For the text-containing cell, return its midpoint in (X, Y) coordinate format. 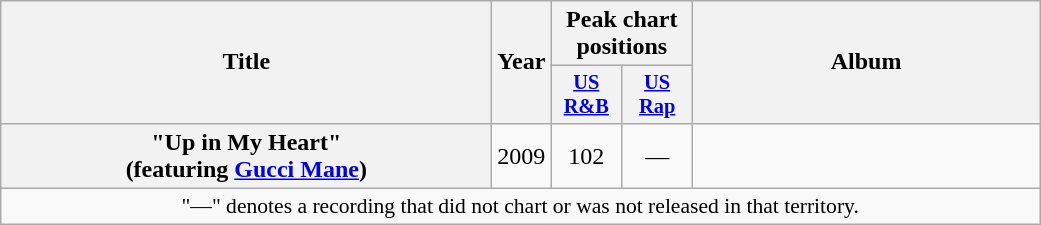
102 (586, 156)
2009 (522, 156)
Title (246, 62)
— (658, 156)
"—" denotes a recording that did not chart or was not released in that territory. (520, 207)
USR&B (586, 95)
Year (522, 62)
Album (866, 62)
"Up in My Heart"(featuring Gucci Mane) (246, 156)
Peak chart positions (622, 34)
USRap (658, 95)
